Return [X, Y] of the center of cell containing provided text 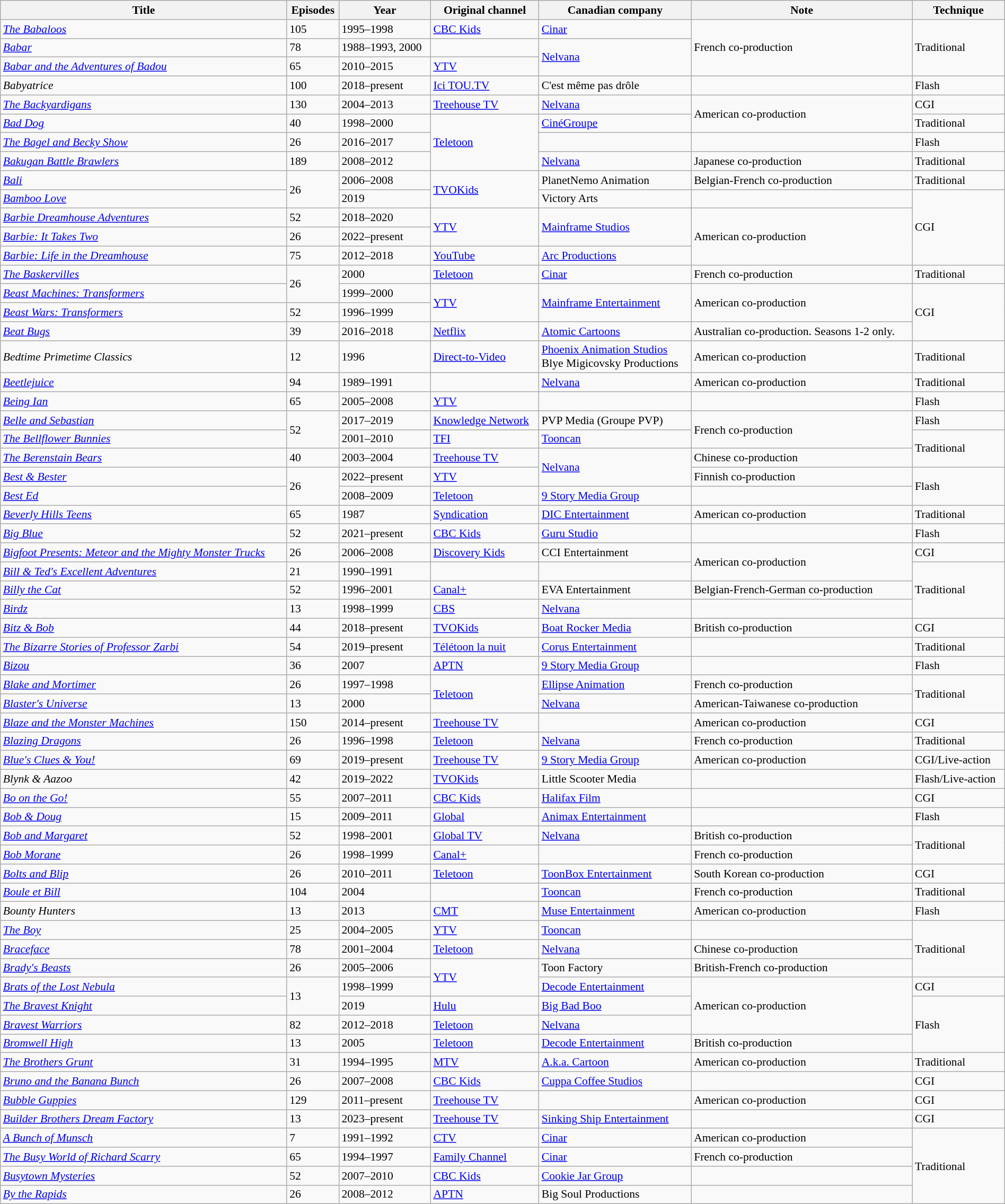
2014–present [385, 723]
The Bravest Knight [144, 1006]
Braceface [144, 949]
Blynk & Aazoo [144, 779]
Belgian-French-German co-production [801, 590]
82 [313, 1025]
2023–present [385, 1119]
Bravest Warriors [144, 1025]
21 [313, 572]
Best & Bester [144, 477]
2001–2010 [385, 439]
1987 [385, 515]
Cookie Jar Group [615, 1176]
Brats of the Lost Nebula [144, 987]
Original channel [484, 10]
Beetlejuice [144, 383]
Halifax Film [615, 798]
By the Rapids [144, 1194]
Bolts and Blip [144, 874]
2013 [385, 911]
2007–2008 [385, 1082]
MTV [484, 1062]
Ellipse Animation [615, 685]
2004–2013 [385, 104]
Year [385, 10]
Title [144, 10]
Phoenix Animation StudiosBlye Migicovsky Productions [615, 356]
Big Soul Productions [615, 1194]
A Bunch of Munsch [144, 1138]
Blake and Mortimer [144, 685]
Discovery Kids [484, 552]
EVA Entertainment [615, 590]
2003–2004 [385, 458]
Blazing Dragons [144, 741]
Boule et Bill [144, 892]
Belgian-French co-production [801, 180]
Bamboo Love [144, 199]
2021–present [385, 534]
The Brothers Grunt [144, 1062]
Australian co-production. Seasons 1-2 only. [801, 331]
Barbie Dreamhouse Adventures [144, 218]
1994–1995 [385, 1062]
The Bellflower Bunnies [144, 439]
Being Ian [144, 401]
YouTube [484, 256]
Belle and Sebastian [144, 420]
Bedtime Primetime Classics [144, 356]
Bakugan Battle Brawlers [144, 161]
104 [313, 892]
Birdz [144, 609]
2005–2008 [385, 401]
Sinking Ship Entertainment [615, 1119]
2016–2017 [385, 143]
1990–1991 [385, 572]
2010–2011 [385, 874]
44 [313, 628]
129 [313, 1100]
Bounty Hunters [144, 911]
Bizou [144, 666]
British-French co-production [801, 968]
South Korean co-production [801, 874]
1989–1991 [385, 383]
Bill & Ted's Excellent Adventures [144, 572]
Global TV [484, 836]
2008–2009 [385, 496]
Bali [144, 180]
2005 [385, 1043]
1988–1993, 2000 [385, 48]
Bitz & Bob [144, 628]
Bigfoot Presents: Meteor and the Mighty Monster Trucks [144, 552]
Family Channel [484, 1157]
PlanetNemo Animation [615, 180]
Beast Machines: Transformers [144, 294]
42 [313, 779]
Cuppa Coffee Studios [615, 1082]
2018–2020 [385, 218]
ToonBox Entertainment [615, 874]
54 [313, 647]
1996–2001 [385, 590]
Beat Bugs [144, 331]
CMT [484, 911]
Télétoon la nuit [484, 647]
1996–1998 [385, 741]
Guru Studio [615, 534]
100 [313, 86]
Bob & Doug [144, 817]
130 [313, 104]
Direct-to-Video [484, 356]
Blaze and the Monster Machines [144, 723]
2004–2005 [385, 930]
Technique [958, 10]
55 [313, 798]
2010–2015 [385, 67]
2005–2006 [385, 968]
1996–1999 [385, 312]
Muse Entertainment [615, 911]
The Berenstain Bears [144, 458]
2007–2011 [385, 798]
Beverly Hills Teens [144, 515]
A.k.a. Cartoon [615, 1062]
Busytown Mysteries [144, 1176]
36 [313, 666]
Knowledge Network [484, 420]
Finnish co-production [801, 477]
Builder Brothers Dream Factory [144, 1119]
American-Taiwanese co-production [801, 704]
Hulu [484, 1006]
CinéGroupe [615, 124]
Mainframe Entertainment [615, 303]
PVP Media (Groupe PVP) [615, 420]
2001–2004 [385, 949]
Beast Wars: Transformers [144, 312]
105 [313, 29]
CTV [484, 1138]
Syndication [484, 515]
1994–1997 [385, 1157]
CGI/Live-action [958, 760]
25 [313, 930]
2011–present [385, 1100]
Arc Productions [615, 256]
C'est même pas drôle [615, 86]
2004 [385, 892]
69 [313, 760]
Brady's Beasts [144, 968]
189 [313, 161]
Ici TOU.TV [484, 86]
Barbie: Life in the Dreamhouse [144, 256]
2007–2010 [385, 1176]
The Bizarre Stories of Professor Zarbi [144, 647]
150 [313, 723]
Atomic Cartoons [615, 331]
7 [313, 1138]
Bad Dog [144, 124]
39 [313, 331]
The Boy [144, 930]
Global [484, 817]
Bubble Guppies [144, 1100]
2019–2022 [385, 779]
75 [313, 256]
2016–2018 [385, 331]
15 [313, 817]
Big Blue [144, 534]
Best Ed [144, 496]
TFI [484, 439]
Bob Morane [144, 855]
The Backyardigans [144, 104]
Babar and the Adventures of Badou [144, 67]
Babar [144, 48]
The Babaloos [144, 29]
Toon Factory [615, 968]
94 [313, 383]
1999–2000 [385, 294]
Japanese co-production [801, 161]
Big Bad Boo [615, 1006]
The Baskervilles [144, 275]
CBS [484, 609]
Babyatrice [144, 86]
Canadian company [615, 10]
Victory Arts [615, 199]
2017–2019 [385, 420]
Episodes [313, 10]
Animax Entertainment [615, 817]
1995–1998 [385, 29]
1996 [385, 356]
CCI Entertainment [615, 552]
Mainframe Studios [615, 227]
Flash/Live-action [958, 779]
2007 [385, 666]
2009–2011 [385, 817]
Bob and Margaret [144, 836]
1997–1998 [385, 685]
1998–2000 [385, 124]
1991–1992 [385, 1138]
Little Scooter Media [615, 779]
Blue's Clues & You! [144, 760]
Boat Rocker Media [615, 628]
Bo on the Go! [144, 798]
31 [313, 1062]
Bromwell High [144, 1043]
Note [801, 10]
The Busy World of Richard Scarry [144, 1157]
1998–2001 [385, 836]
Billy the Cat [144, 590]
Netflix [484, 331]
The Bagel and Becky Show [144, 143]
12 [313, 356]
DIC Entertainment [615, 515]
Corus Entertainment [615, 647]
Bruno and the Banana Bunch [144, 1082]
Barbie: It Takes Two [144, 237]
Blaster's Universe [144, 704]
